Identify which cell holds the provided text, then report its (X, Y) central coordinate. 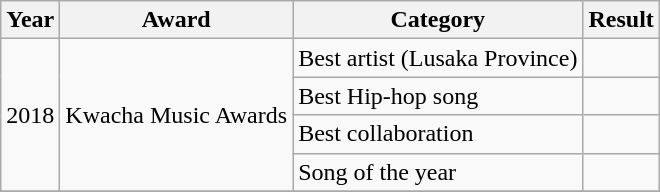
Award (176, 20)
Result (621, 20)
Kwacha Music Awards (176, 115)
Best artist (Lusaka Province) (438, 58)
Best collaboration (438, 134)
2018 (30, 115)
Category (438, 20)
Year (30, 20)
Best Hip-hop song (438, 96)
Song of the year (438, 172)
